Search for the cell housing the specified text and yield its [X, Y] center coordinate. 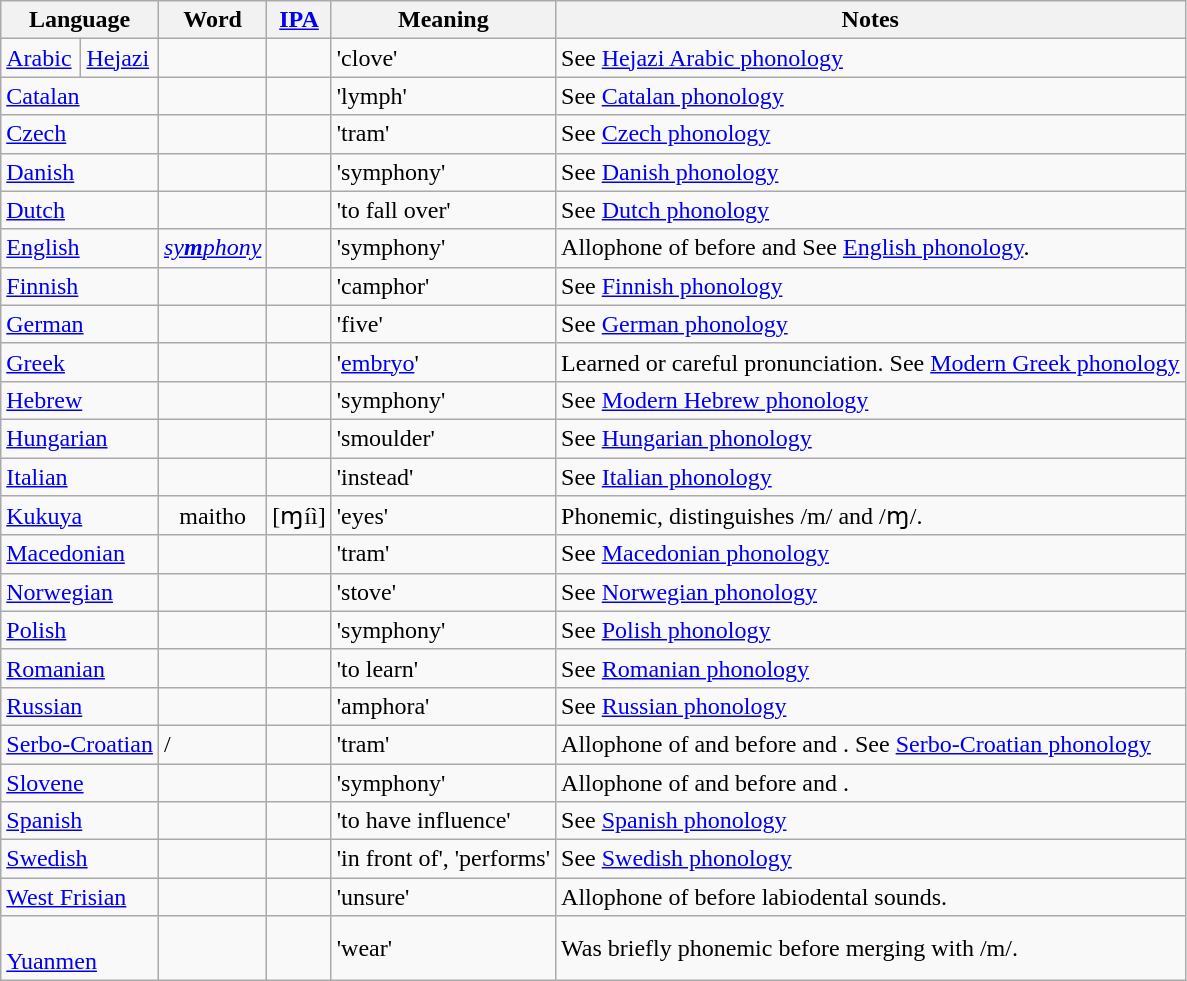
Romanian [80, 668]
Hejazi [120, 58]
'five' [443, 324]
See Spanish phonology [871, 821]
German [80, 324]
Italian [80, 477]
'smoulder' [443, 438]
Learned or careful pronunciation. See Modern Greek phonology [871, 362]
symphony [212, 248]
'unsure' [443, 897]
'embryo' [443, 362]
See Italian phonology [871, 477]
'amphora' [443, 706]
Greek [80, 362]
Swedish [80, 859]
'in front of', 'performs' [443, 859]
Was briefly phonemic before merging with /m/. [871, 948]
Russian [80, 706]
maitho [212, 516]
'clove' [443, 58]
See Romanian phonology [871, 668]
See Russian phonology [871, 706]
Serbo-Croatian [80, 744]
Hungarian [80, 438]
See Macedonian phonology [871, 554]
Phonemic, distinguishes /m/ and /ɱ/. [871, 516]
Finnish [80, 286]
IPA [299, 20]
Allophone of and before and . [871, 783]
Spanish [80, 821]
Arabic [41, 58]
Danish [80, 172]
'camphor' [443, 286]
'eyes' [443, 516]
See Dutch phonology [871, 210]
Allophone of before and See English phonology. [871, 248]
/ [212, 744]
Czech [80, 134]
'lymph' [443, 96]
Word [212, 20]
See Modern Hebrew phonology [871, 400]
Hebrew [80, 400]
Slovene [80, 783]
West Frisian [80, 897]
Notes [871, 20]
English [80, 248]
'wear' [443, 948]
See Czech phonology [871, 134]
Macedonian [80, 554]
Language [80, 20]
'instead' [443, 477]
Dutch [80, 210]
'to have influence' [443, 821]
Catalan [80, 96]
Allophone of and before and . See Serbo-Croatian phonology [871, 744]
See Hejazi Arabic phonology [871, 58]
See Norwegian phonology [871, 592]
Norwegian [80, 592]
See Polish phonology [871, 630]
Polish [80, 630]
Allophone of before labiodental sounds. [871, 897]
See Finnish phonology [871, 286]
See Danish phonology [871, 172]
'to learn' [443, 668]
Kukuya [80, 516]
See German phonology [871, 324]
'stove' [443, 592]
See Hungarian phonology [871, 438]
Meaning [443, 20]
Yuanmen [80, 948]
See Catalan phonology [871, 96]
'to fall over' [443, 210]
[ɱíì] [299, 516]
See Swedish phonology [871, 859]
